Return (x, y) of the center of cell containing provided text 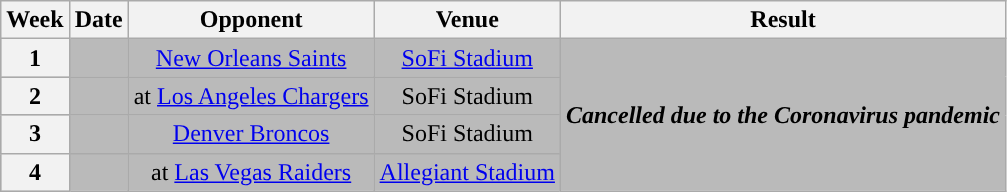
at Las Vegas Raiders (251, 172)
1 (35, 58)
Result (782, 20)
Allegiant Stadium (467, 172)
Opponent (251, 20)
4 (35, 172)
Week (35, 20)
Venue (467, 20)
3 (35, 134)
Date (98, 20)
Denver Broncos (251, 134)
Cancelled due to the Coronavirus pandemic (782, 115)
at Los Angeles Chargers (251, 96)
2 (35, 96)
New Orleans Saints (251, 58)
